Locate the cell with the specified text and output its [X, Y] center coordinate. 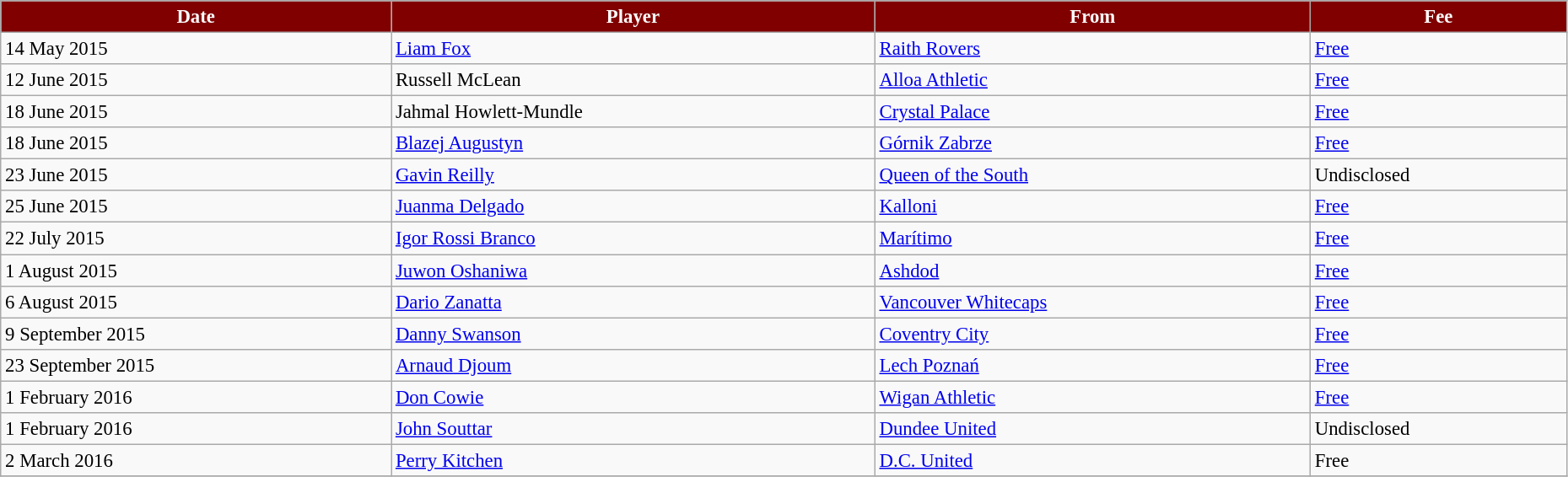
Raith Rovers [1092, 49]
Wigan Athletic [1092, 397]
Don Cowie [633, 397]
Queen of the South [1092, 175]
23 June 2015 [196, 175]
Marítimo [1092, 238]
Coventry City [1092, 334]
Górnik Zabrze [1092, 143]
Russell McLean [633, 80]
12 June 2015 [196, 80]
John Souttar [633, 429]
Liam Fox [633, 49]
Crystal Palace [1092, 112]
D.C. United [1092, 460]
23 September 2015 [196, 365]
9 September 2015 [196, 334]
Lech Poznań [1092, 365]
From [1092, 17]
Alloa Athletic [1092, 80]
Arnaud Djoum [633, 365]
22 July 2015 [196, 238]
Juwon Oshaniwa [633, 271]
Perry Kitchen [633, 460]
Ashdod [1092, 271]
Igor Rossi Branco [633, 238]
Date [196, 17]
Blazej Augustyn [633, 143]
Juanma Delgado [633, 206]
Dundee United [1092, 429]
Dario Zanatta [633, 302]
Vancouver Whitecaps [1092, 302]
25 June 2015 [196, 206]
14 May 2015 [196, 49]
Fee [1438, 17]
6 August 2015 [196, 302]
Jahmal Howlett-Mundle [633, 112]
1 August 2015 [196, 271]
Gavin Reilly [633, 175]
2 March 2016 [196, 460]
Kalloni [1092, 206]
Player [633, 17]
Danny Swanson [633, 334]
